Scan for the cell matching the given text and deliver its (X, Y) coordinate at center. 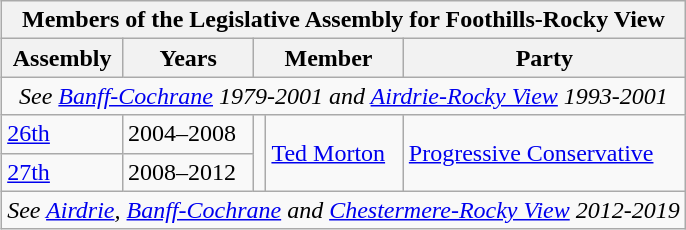
Progressive Conservative (544, 153)
Members of the Legislative Assembly for Foothills-Rocky View (344, 20)
Party (544, 58)
26th (62, 134)
2008–2012 (188, 172)
See Airdrie, Banff-Cochrane and Chestermere-Rocky View 2012-2019 (344, 210)
27th (62, 172)
2004–2008 (188, 134)
Member (329, 58)
See Banff-Cochrane 1979-2001 and Airdrie-Rocky View 1993-2001 (344, 96)
Assembly (62, 58)
Ted Morton (334, 153)
Years (188, 58)
